From the cell containing the given text, extract its center point as (x, y) coordinate. 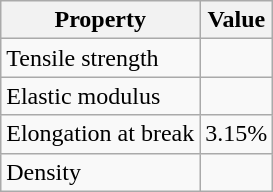
Property (100, 20)
Elastic modulus (100, 96)
Elongation at break (100, 134)
3.15% (236, 134)
Value (236, 20)
Density (100, 172)
Tensile strength (100, 58)
